Scan for the cell matching the given text and deliver its (x, y) coordinate at center. 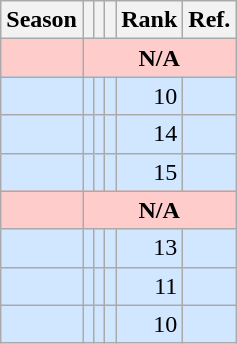
11 (150, 286)
Ref. (210, 20)
Rank (150, 20)
15 (150, 172)
Season (42, 20)
14 (150, 134)
13 (150, 248)
